Scan for the cell matching the given text and deliver its [X, Y] coordinate at center. 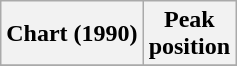
Chart (1990) [72, 34]
Peakposition [189, 34]
